Search for the cell housing the specified text and yield its (X, Y) center coordinate. 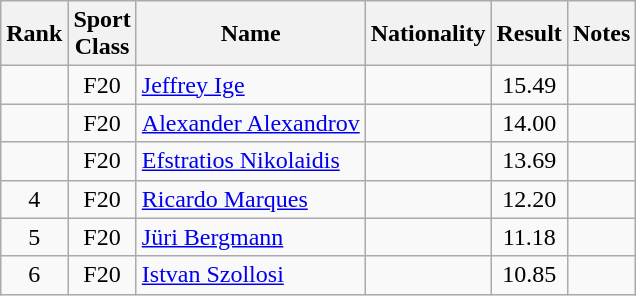
10.85 (529, 275)
Ricardo Marques (250, 199)
Jeffrey Ige (250, 85)
Nationality (428, 34)
11.18 (529, 237)
Istvan Szollosi (250, 275)
Efstratios Nikolaidis (250, 161)
6 (34, 275)
SportClass (102, 34)
Name (250, 34)
Notes (601, 34)
14.00 (529, 123)
4 (34, 199)
15.49 (529, 85)
Jüri Bergmann (250, 237)
13.69 (529, 161)
Alexander Alexandrov (250, 123)
5 (34, 237)
Result (529, 34)
Rank (34, 34)
12.20 (529, 199)
